For the text-containing cell, return its midpoint in (X, Y) coordinate format. 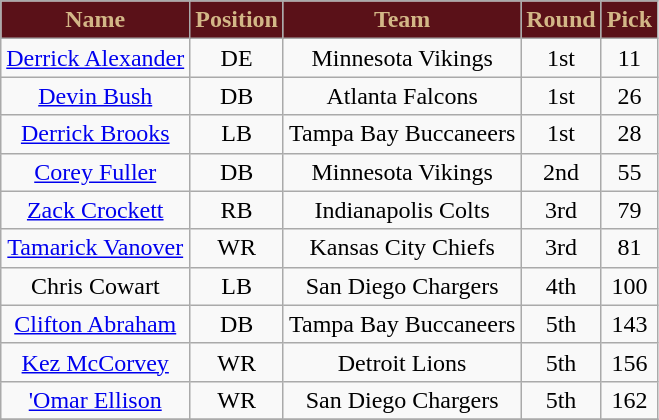
156 (629, 362)
Round (561, 20)
Zack Crockett (96, 210)
Team (402, 20)
Indianapolis Colts (402, 210)
Derrick Brooks (96, 134)
Corey Fuller (96, 172)
Devin Bush (96, 96)
55 (629, 172)
'Omar Ellison (96, 400)
79 (629, 210)
Pick (629, 20)
2nd (561, 172)
RB (237, 210)
Chris Cowart (96, 286)
143 (629, 324)
Atlanta Falcons (402, 96)
DE (237, 58)
Clifton Abraham (96, 324)
28 (629, 134)
100 (629, 286)
4th (561, 286)
162 (629, 400)
26 (629, 96)
Detroit Lions (402, 362)
81 (629, 248)
11 (629, 58)
Kansas City Chiefs (402, 248)
Name (96, 20)
Derrick Alexander (96, 58)
Tamarick Vanover (96, 248)
Kez McCorvey (96, 362)
Position (237, 20)
